Capture the cell that displays the provided text and extract its [X, Y] central coordinate. 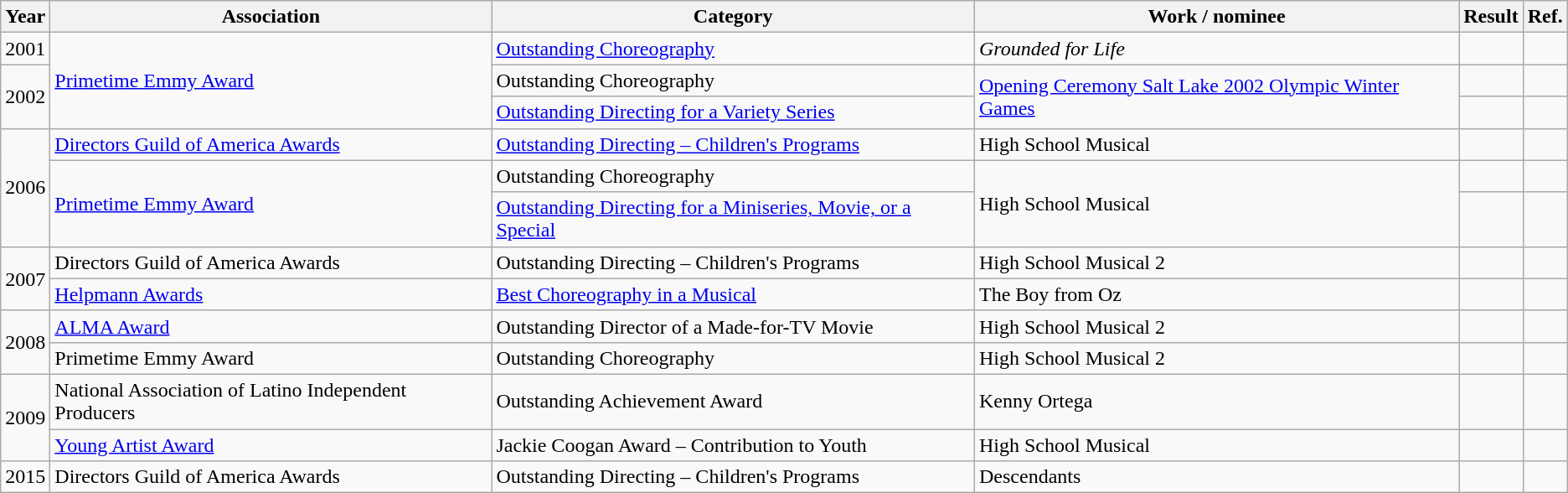
ALMA Award [271, 326]
Best Choreography in a Musical [734, 294]
Descendants [1216, 477]
National Association of Latino Independent Producers [271, 401]
Helpmann Awards [271, 294]
Outstanding Directing for a Variety Series [734, 112]
Jackie Coogan Award – Contribution to Youth [734, 445]
Ref. [1545, 17]
2015 [25, 477]
2002 [25, 96]
Year [25, 17]
2009 [25, 418]
Work / nominee [1216, 17]
Outstanding Achievement Award [734, 401]
The Boy from Oz [1216, 294]
Kenny Ortega [1216, 401]
Association [271, 17]
Result [1491, 17]
2008 [25, 342]
Young Artist Award [271, 445]
Grounded for Life [1216, 49]
2006 [25, 188]
2001 [25, 49]
Outstanding Directing for a Miniseries, Movie, or a Special [734, 220]
Category [734, 17]
2007 [25, 278]
Outstanding Director of a Made-for-TV Movie [734, 326]
Opening Ceremony Salt Lake 2002 Olympic Winter Games [1216, 96]
